Provide the [x, y] coordinate of the cell's center where the given text is located.  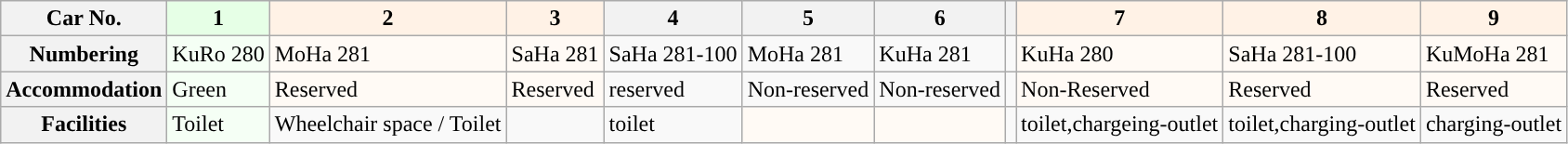
charging-outlet [1494, 124]
Toilet [218, 124]
Numbering [84, 54]
Car No. [84, 19]
2 [388, 19]
KuHa 280 [1120, 54]
5 [808, 19]
reserved [673, 89]
toilet,chargeing-outlet [1120, 124]
9 [1494, 19]
Wheelchair space / Toilet [388, 124]
Accommodation [84, 89]
8 [1323, 19]
toilet,charging-outlet [1323, 124]
1 [218, 19]
KuMoHa 281 [1494, 54]
6 [940, 19]
Non-Reserved [1120, 89]
7 [1120, 19]
Facilities [84, 124]
KuRo 280 [218, 54]
toilet [673, 124]
Green [218, 89]
4 [673, 19]
3 [555, 19]
KuHa 281 [940, 54]
SaHa 281 [555, 54]
